Detect which cell encompasses the target text, then output its [x, y] center coordinate. 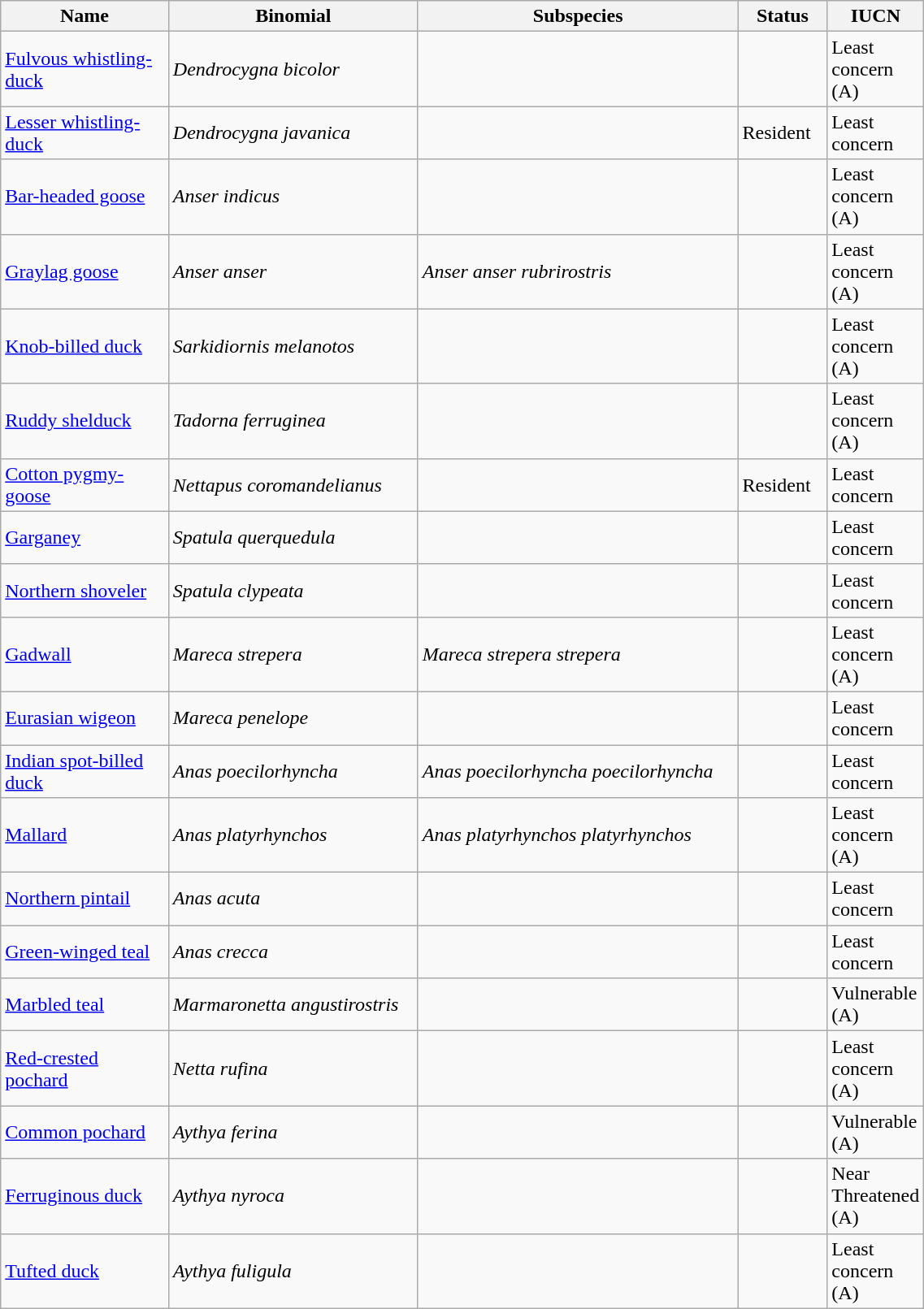
Aythya nyroca [293, 1196]
Anas acuta [293, 899]
Netta rufina [293, 1068]
Tadorna ferruginea [293, 421]
Northern shoveler [85, 590]
Anas platyrhynchos platyrhynchos [578, 835]
Dendrocygna javanica [293, 133]
Gadwall [85, 654]
Ferruginous duck [85, 1196]
Name [85, 16]
Anas crecca [293, 952]
Spatula querquedula [293, 538]
Cotton pygmy-goose [85, 484]
Sarkidiornis melanotos [293, 346]
Red-crested pochard [85, 1068]
Fulvous whistling-duck [85, 69]
Tufted duck [85, 1271]
Mallard [85, 835]
Common pochard [85, 1133]
Anas platyrhynchos [293, 835]
Dendrocygna bicolor [293, 69]
Marmaronetta angustirostris [293, 1004]
Spatula clypeata [293, 590]
Bar-headed goose [85, 197]
Nettapus coromandelianus [293, 484]
Knob-billed duck [85, 346]
Lesser whistling-duck [85, 133]
Aythya ferina [293, 1133]
Graylag goose [85, 271]
Anser anser rubrirostris [578, 271]
Subspecies [578, 16]
Indian spot-billed duck [85, 770]
Anser anser [293, 271]
Mareca strepera [293, 654]
Binomial [293, 16]
Mareca strepera strepera [578, 654]
Status [783, 16]
Aythya fuligula [293, 1271]
Anser indicus [293, 197]
Eurasian wigeon [85, 718]
Green-winged teal [85, 952]
Northern pintail [85, 899]
Ruddy shelduck [85, 421]
Anas poecilorhyncha poecilorhyncha [578, 770]
Mareca penelope [293, 718]
Anas poecilorhyncha [293, 770]
Near Threatened(A) [876, 1196]
Marbled teal [85, 1004]
Garganey [85, 538]
IUCN [876, 16]
